Output the (X, Y) coordinate of the center of the cell containing the given text.  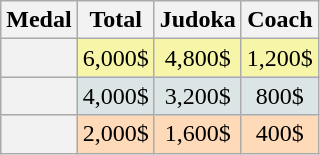
4,800$ (198, 58)
4,000$ (116, 96)
400$ (280, 134)
2,000$ (116, 134)
Total (116, 20)
6,000$ (116, 58)
1,200$ (280, 58)
3,200$ (198, 96)
1,600$ (198, 134)
Coach (280, 20)
Judoka (198, 20)
Medal (39, 20)
800$ (280, 96)
